For the text-containing cell, return its midpoint in (x, y) coordinate format. 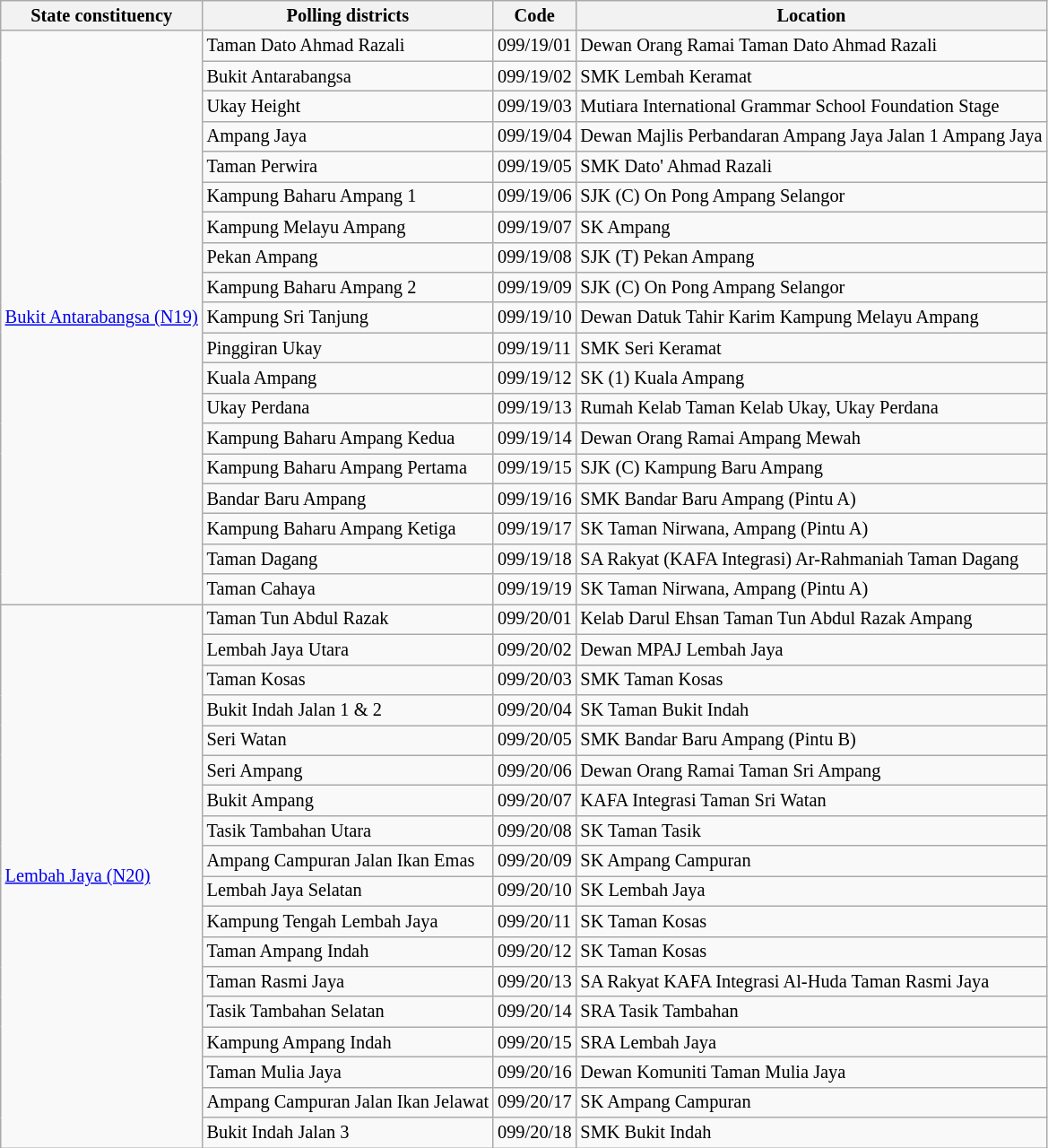
SMK Bukit Indah (810, 1133)
Kampung Baharu Ampang Kedua (348, 439)
099/19/18 (534, 559)
Dewan Komuniti Taman Mulia Jaya (810, 1072)
SK (1) Kuala Ampang (810, 378)
SMK Dato' Ahmad Razali (810, 167)
Pinggiran Ukay (348, 348)
099/20/11 (534, 921)
Mutiara International Grammar School Foundation Stage (810, 106)
099/20/13 (534, 981)
099/19/06 (534, 196)
SMK Taman Kosas (810, 680)
Dewan Majlis Perbandaran Ampang Jaya Jalan 1 Ampang Jaya (810, 136)
Kampung Tengah Lembah Jaya (348, 921)
099/20/09 (534, 861)
099/19/12 (534, 378)
099/19/11 (534, 348)
Ukay Perdana (348, 408)
099/19/07 (534, 227)
Lembah Jaya Selatan (348, 891)
Taman Rasmi Jaya (348, 981)
Bukit Antarabangsa (N19) (102, 317)
099/19/14 (534, 439)
SA Rakyat KAFA Integrasi Al-Huda Taman Rasmi Jaya (810, 981)
SK Taman Bukit Indah (810, 709)
Taman Tun Abdul Razak (348, 619)
Taman Mulia Jaya (348, 1072)
Taman Dagang (348, 559)
SMK Bandar Baru Ampang (Pintu B) (810, 740)
Dewan Orang Ramai Taman Sri Ampang (810, 770)
099/19/09 (534, 287)
SMK Seri Keramat (810, 348)
Seri Ampang (348, 770)
099/20/17 (534, 1102)
Bukit Indah Jalan 3 (348, 1133)
099/20/08 (534, 831)
099/20/16 (534, 1072)
099/19/05 (534, 167)
099/20/03 (534, 680)
Dewan Orang Ramai Taman Dato Ahmad Razali (810, 46)
099/19/08 (534, 257)
SJK (T) Pekan Ampang (810, 257)
Taman Cahaya (348, 589)
Kampung Melayu Ampang (348, 227)
Dewan Orang Ramai Ampang Mewah (810, 439)
Bukit Antarabangsa (348, 76)
Taman Ampang Indah (348, 952)
099/20/06 (534, 770)
SA Rakyat (KAFA Integrasi) Ar-Rahmaniah Taman Dagang (810, 559)
099/20/15 (534, 1042)
SJK (C) Kampung Baru Ampang (810, 468)
SMK Bandar Baru Ampang (Pintu A) (810, 499)
Taman Perwira (348, 167)
Bukit Indah Jalan 1 & 2 (348, 709)
099/19/02 (534, 76)
099/20/04 (534, 709)
099/19/13 (534, 408)
Kampung Baharu Ampang 2 (348, 287)
Location (810, 15)
099/19/04 (534, 136)
099/20/18 (534, 1133)
Dewan Datuk Tahir Karim Kampung Melayu Ampang (810, 317)
099/20/02 (534, 649)
Pekan Ampang (348, 257)
099/20/14 (534, 1012)
SMK Lembah Keramat (810, 76)
099/20/10 (534, 891)
SK Lembah Jaya (810, 891)
Kampung Baharu Ampang Ketiga (348, 528)
Seri Watan (348, 740)
099/19/10 (534, 317)
Taman Dato Ahmad Razali (348, 46)
099/19/15 (534, 468)
Kuala Ampang (348, 378)
099/20/07 (534, 800)
Kampung Sri Tanjung (348, 317)
Tasik Tambahan Utara (348, 831)
State constituency (102, 15)
Ukay Height (348, 106)
SRA Tasik Tambahan (810, 1012)
099/19/19 (534, 589)
SK Taman Tasik (810, 831)
SRA Lembah Jaya (810, 1042)
099/19/03 (534, 106)
Ampang Campuran Jalan Ikan Jelawat (348, 1102)
Code (534, 15)
Polling districts (348, 15)
Ampang Jaya (348, 136)
Kampung Baharu Ampang Pertama (348, 468)
Ampang Campuran Jalan Ikan Emas (348, 861)
Bandar Baru Ampang (348, 499)
Tasik Tambahan Selatan (348, 1012)
099/20/05 (534, 740)
099/20/12 (534, 952)
Taman Kosas (348, 680)
Kampung Ampang Indah (348, 1042)
SK Ampang (810, 227)
Kelab Darul Ehsan Taman Tun Abdul Razak Ampang (810, 619)
099/19/17 (534, 528)
Bukit Ampang (348, 800)
KAFA Integrasi Taman Sri Watan (810, 800)
Lembah Jaya (N20) (102, 875)
Rumah Kelab Taman Kelab Ukay, Ukay Perdana (810, 408)
Kampung Baharu Ampang 1 (348, 196)
099/19/16 (534, 499)
Dewan MPAJ Lembah Jaya (810, 649)
099/20/01 (534, 619)
099/19/01 (534, 46)
Lembah Jaya Utara (348, 649)
